From the cell containing the given text, extract its center point as [X, Y] coordinate. 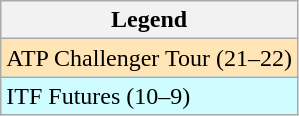
Legend [150, 20]
ATP Challenger Tour (21–22) [150, 58]
ITF Futures (10–9) [150, 96]
